Scan for the cell matching the given text and deliver its (x, y) coordinate at center. 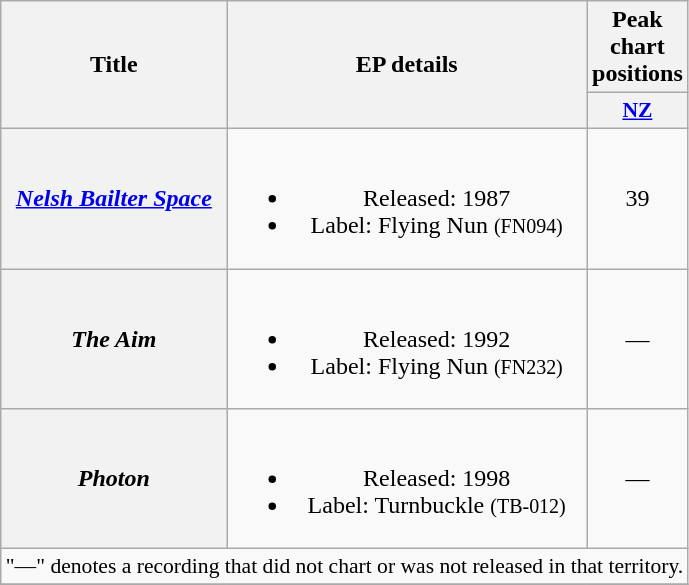
The Aim (114, 338)
Title (114, 65)
Released: 1987Label: Flying Nun (FN094) (407, 198)
NZ (637, 111)
39 (637, 198)
Nelsh Bailter Space (114, 198)
Released: 1992Label: Flying Nun (FN232) (407, 338)
Photon (114, 479)
"—" denotes a recording that did not chart or was not released in that territory. (345, 567)
EP details (407, 65)
Peak chartpositions (637, 47)
Released: 1998Label: Turnbuckle (TB-012) (407, 479)
